Find where the given text appears and provide that cell's center as (X, Y) coordinate. 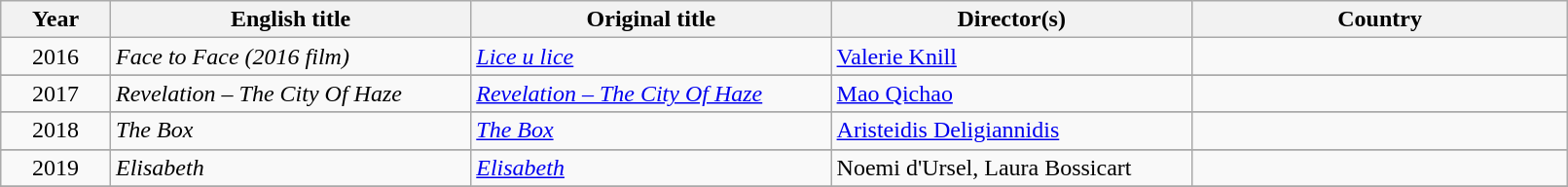
Year (56, 19)
English title (290, 19)
2016 (56, 56)
Aristeidis Deligiannidis (1011, 131)
Country (1379, 19)
2018 (56, 131)
Original title (651, 19)
2017 (56, 93)
Director(s) (1011, 19)
Valerie Knill (1011, 56)
Noemi d'Ursel, Laura Bossicart (1011, 168)
Face to Face (2016 film) (290, 56)
Mao Qichao (1011, 93)
2019 (56, 168)
Lice u lice (651, 56)
